Output the (X, Y) coordinate of the center of the cell containing the given text.  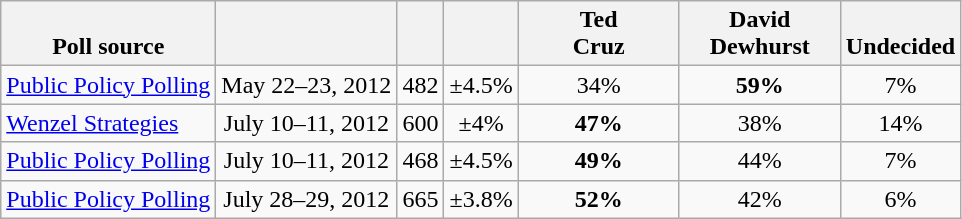
May 22–23, 2012 (306, 85)
38% (760, 123)
665 (420, 199)
DavidDewhurst (760, 34)
Undecided (900, 34)
July 28–29, 2012 (306, 199)
14% (900, 123)
468 (420, 161)
6% (900, 199)
52% (598, 199)
Wenzel Strategies (108, 123)
59% (760, 85)
49% (598, 161)
Poll source (108, 34)
42% (760, 199)
482 (420, 85)
TedCruz (598, 34)
600 (420, 123)
44% (760, 161)
±4% (481, 123)
34% (598, 85)
±3.8% (481, 199)
47% (598, 123)
